Search for the cell housing the specified text and yield its (x, y) center coordinate. 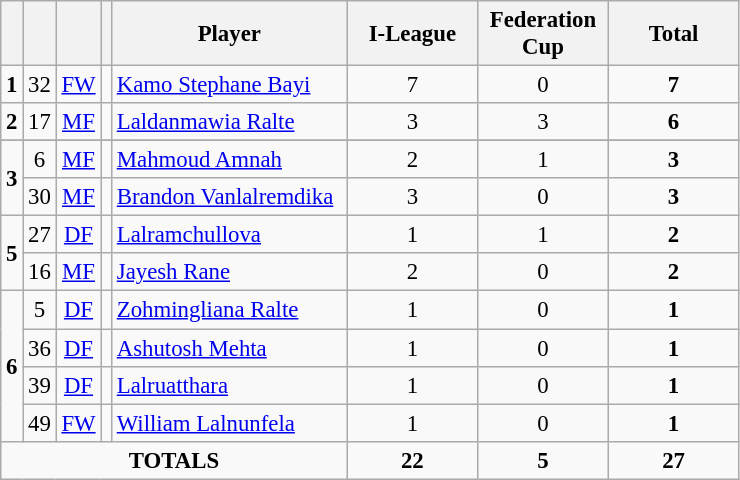
William Lalnunfela (229, 423)
22 (412, 460)
Zohmingliana Ralte (229, 310)
39 (40, 385)
49 (40, 423)
17 (40, 122)
30 (40, 197)
16 (40, 273)
I-League (412, 34)
Mahmoud Amnah (229, 160)
Jayesh Rane (229, 273)
Ashutosh Mehta (229, 348)
Total (674, 34)
TOTALS (174, 460)
Laldanmawia Ralte (229, 122)
Lalruatthara (229, 385)
Kamo Stephane Bayi (229, 85)
32 (40, 85)
36 (40, 348)
Lalramchullova (229, 235)
Player (229, 34)
Brandon Vanlalremdika (229, 197)
Federation Cup (544, 34)
